Determine the (X, Y) coordinate at the center of the cell enclosing the given text.  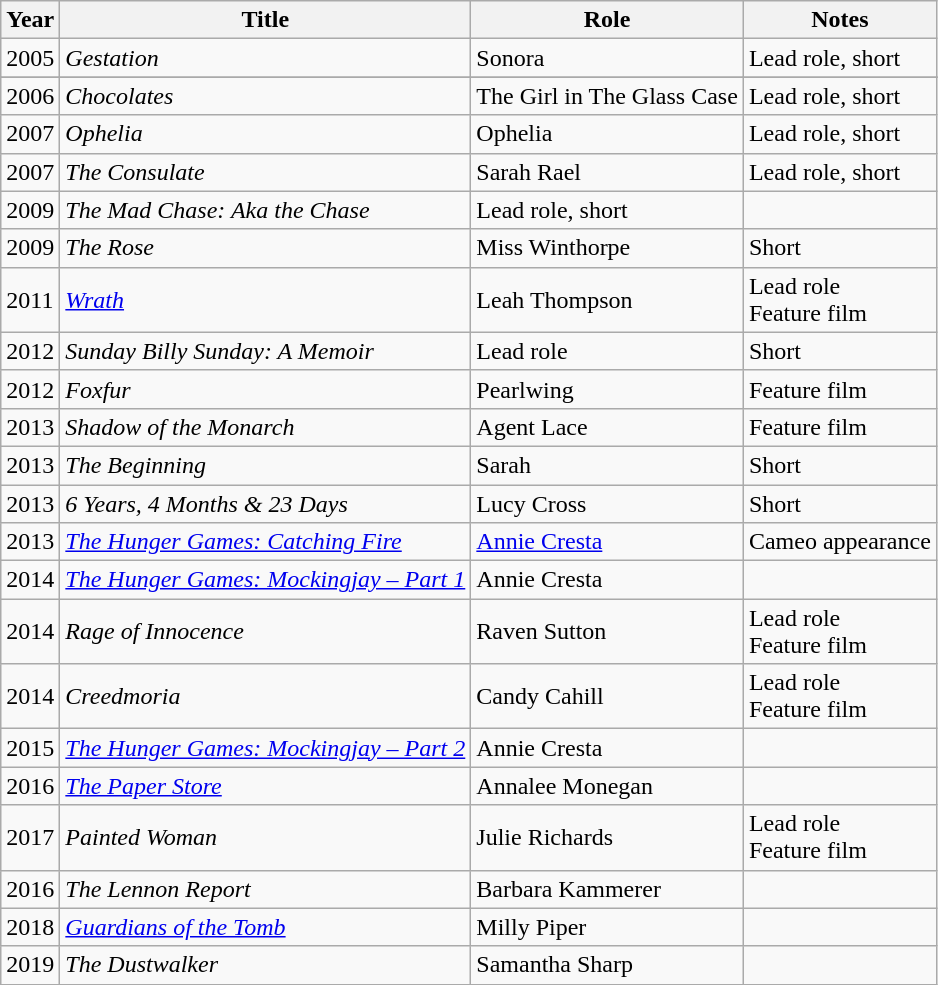
The Beginning (266, 465)
Raven Sutton (608, 632)
Pearlwing (608, 389)
Foxfur (266, 389)
Shadow of the Monarch (266, 427)
Agent Lace (608, 427)
The Mad Chase: Aka the Chase (266, 210)
The Consulate (266, 172)
Role (608, 20)
Julie Richards (608, 838)
Wrath (266, 300)
Cameo appearance (840, 542)
Sarah Rael (608, 172)
Leah Thompson (608, 300)
Milly Piper (608, 927)
The Hunger Games: Mockingjay – Part 2 (266, 748)
2005 (30, 58)
Sunday Billy Sunday: A Memoir (266, 351)
The Hunger Games: Catching Fire (266, 542)
The Dustwalker (266, 965)
Chocolates (266, 96)
Lucy Cross (608, 503)
The Paper Store (266, 786)
Painted Woman (266, 838)
Annalee Monegan (608, 786)
The Rose (266, 248)
6 Years, 4 Months & 23 Days (266, 503)
Samantha Sharp (608, 965)
The Hunger Games: Mockingjay – Part 1 (266, 580)
Sarah (608, 465)
Miss Winthorpe (608, 248)
The Girl in The Glass Case (608, 96)
2015 (30, 748)
Title (266, 20)
Gestation (266, 58)
Rage of Innocence (266, 632)
Barbara Kammerer (608, 889)
Year (30, 20)
Guardians of the Tomb (266, 927)
Lead role (608, 351)
2019 (30, 965)
Candy Cahill (608, 696)
Creedmoria (266, 696)
Notes (840, 20)
Sonora (608, 58)
The Lennon Report (266, 889)
2017 (30, 838)
2011 (30, 300)
2018 (30, 927)
2006 (30, 96)
